Search for the cell housing the specified text and yield its (X, Y) center coordinate. 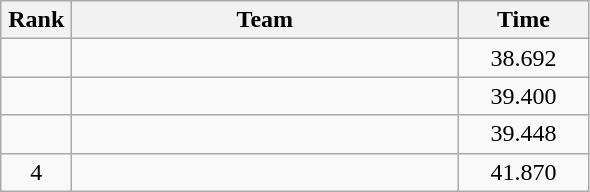
41.870 (524, 172)
39.400 (524, 96)
Rank (36, 20)
Time (524, 20)
39.448 (524, 134)
4 (36, 172)
Team (265, 20)
38.692 (524, 58)
